Search for the cell housing the specified text and yield its [X, Y] center coordinate. 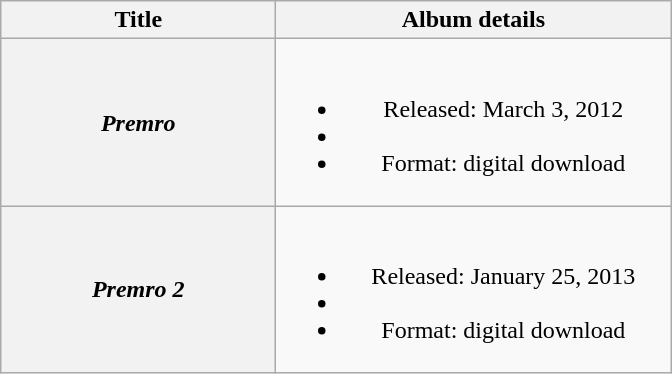
Album details [474, 20]
Premro 2 [138, 290]
Premro [138, 122]
Title [138, 20]
Released: January 25, 2013Format: digital download [474, 290]
Released: March 3, 2012Format: digital download [474, 122]
